Determine the (x, y) coordinate at the center of the cell enclosing the given text.  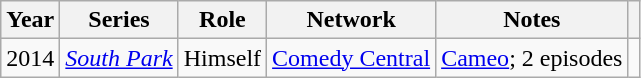
2014 (30, 58)
Himself (222, 58)
Role (222, 20)
Series (119, 20)
Year (30, 20)
Cameo; 2 episodes (532, 58)
Notes (532, 20)
South Park (119, 58)
Comedy Central (352, 58)
Network (352, 20)
